Scan for the cell matching the given text and deliver its (X, Y) coordinate at center. 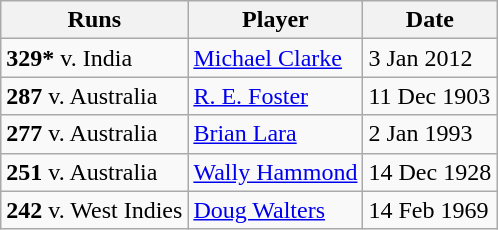
329* v. India (94, 58)
242 v. West Indies (94, 210)
3 Jan 2012 (430, 58)
251 v. Australia (94, 172)
R. E. Foster (276, 96)
2 Jan 1993 (430, 134)
Doug Walters (276, 210)
277 v. Australia (94, 134)
11 Dec 1903 (430, 96)
Date (430, 20)
Brian Lara (276, 134)
14 Dec 1928 (430, 172)
Wally Hammond (276, 172)
Michael Clarke (276, 58)
Runs (94, 20)
287 v. Australia (94, 96)
14 Feb 1969 (430, 210)
Player (276, 20)
